Determine the [x, y] coordinate at the center of the cell enclosing the given text.  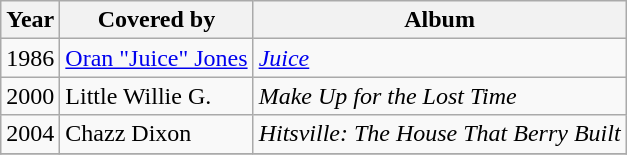
Covered by [156, 20]
Make Up for the Lost Time [440, 96]
2000 [30, 96]
Album [440, 20]
Chazz Dixon [156, 134]
Oran "Juice" Jones [156, 58]
2004 [30, 134]
Hitsville: The House That Berry Built [440, 134]
Juice [440, 58]
Little Willie G. [156, 96]
1986 [30, 58]
Year [30, 20]
